Scan for the cell matching the given text and deliver its [x, y] coordinate at center. 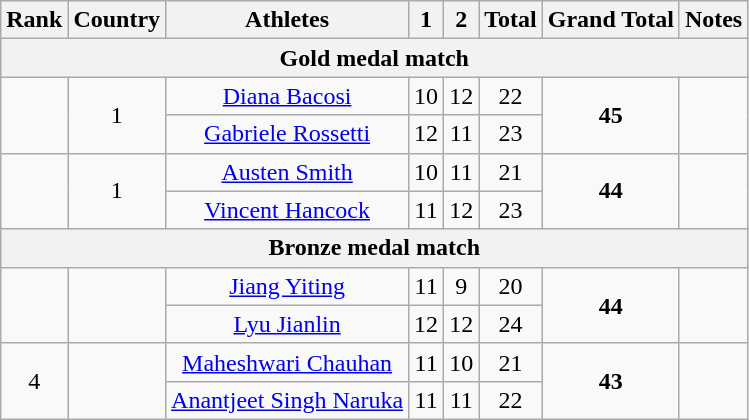
Jiang Yiting [288, 286]
24 [511, 324]
20 [511, 286]
Gabriele Rossetti [288, 134]
Vincent Hancock [288, 210]
2 [462, 20]
Bronze medal match [374, 248]
Notes [713, 20]
45 [610, 115]
Athletes [288, 20]
Maheshwari Chauhan [288, 362]
Grand Total [610, 20]
Lyu Jianlin [288, 324]
Anantjeet Singh Naruka [288, 400]
Gold medal match [374, 58]
Austen Smith [288, 172]
43 [610, 381]
4 [34, 381]
Country [117, 20]
Diana Bacosi [288, 96]
Rank [34, 20]
9 [462, 286]
Total [511, 20]
